Determine the [x, y] coordinate at the center of the cell enclosing the given text.  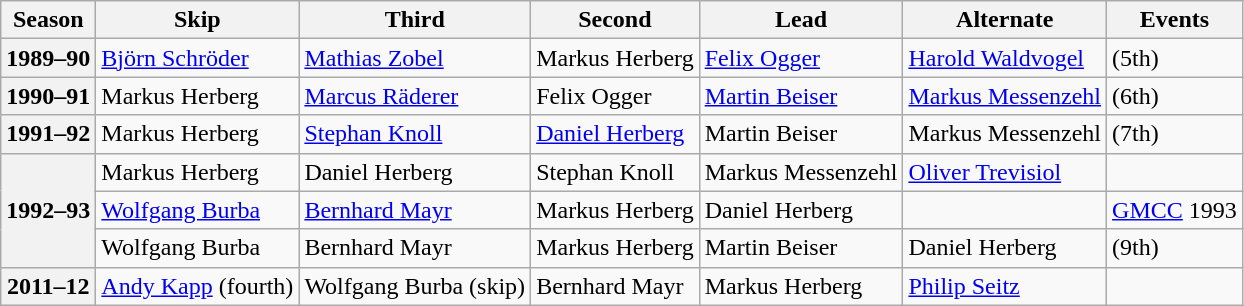
(5th) [1175, 58]
1989–90 [48, 58]
Oliver Trevisiol [1005, 172]
2011–12 [48, 286]
Events [1175, 20]
(7th) [1175, 134]
Marcus Räderer [415, 96]
Season [48, 20]
Björn Schröder [198, 58]
Wolfgang Burba (skip) [415, 286]
Third [415, 20]
Lead [801, 20]
(6th) [1175, 96]
GMCC 1993 [1175, 210]
Mathias Zobel [415, 58]
Philip Seitz [1005, 286]
Second [616, 20]
Alternate [1005, 20]
1992–93 [48, 210]
(9th) [1175, 248]
1990–91 [48, 96]
1991–92 [48, 134]
Andy Kapp (fourth) [198, 286]
Harold Waldvogel [1005, 58]
Skip [198, 20]
